Extract the [X, Y] coordinate from the center of the cell holding the provided text.  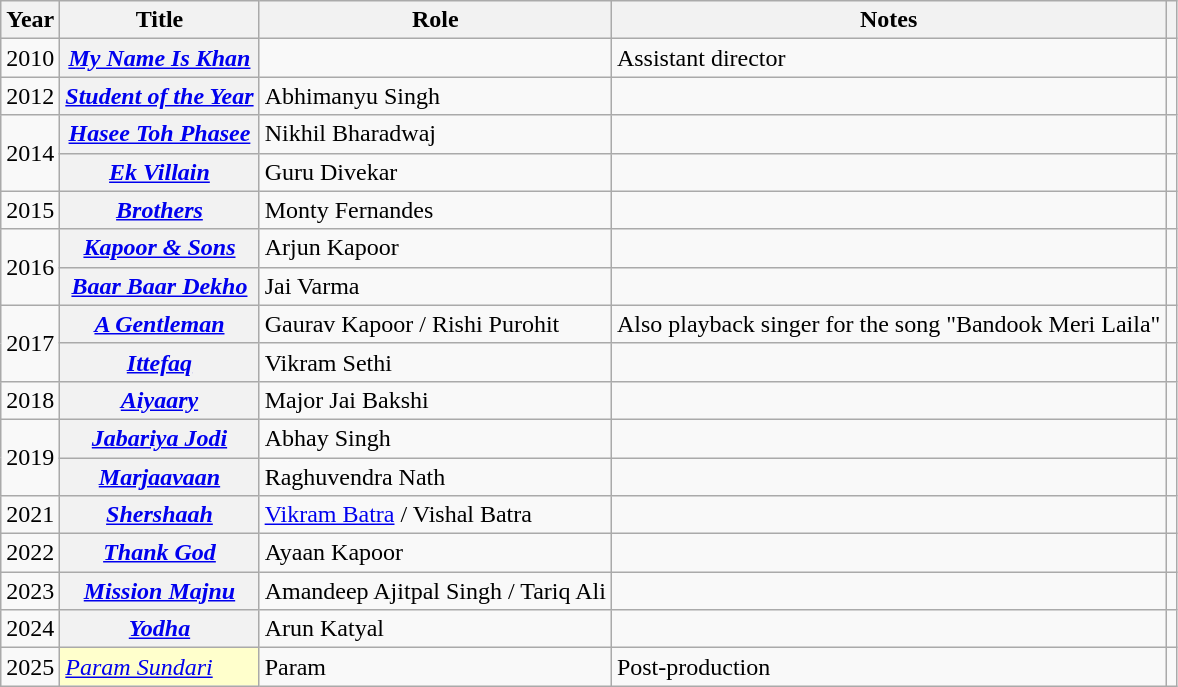
2022 [30, 553]
Guru Divekar [435, 172]
Year [30, 20]
Vikram Sethi [435, 362]
Post-production [888, 667]
Also playback singer for the song "Bandook Meri Laila" [888, 324]
Yodha [160, 629]
2019 [30, 457]
Notes [888, 20]
Param Sundari [160, 667]
2024 [30, 629]
A Gentleman [160, 324]
Abhay Singh [435, 438]
Ittefaq [160, 362]
Title [160, 20]
Thank God [160, 553]
Aiyaary [160, 400]
Jai Varma [435, 286]
2016 [30, 267]
2025 [30, 667]
2021 [30, 515]
Jabariya Jodi [160, 438]
Param [435, 667]
Brothers [160, 210]
Marjaavaan [160, 477]
Hasee Toh Phasee [160, 134]
Arun Katyal [435, 629]
2010 [30, 58]
2012 [30, 96]
Kapoor & Sons [160, 248]
Role [435, 20]
Abhimanyu Singh [435, 96]
My Name Is Khan [160, 58]
Monty Fernandes [435, 210]
Major Jai Bakshi [435, 400]
Gaurav Kapoor / Rishi Purohit [435, 324]
Arjun Kapoor [435, 248]
Assistant director [888, 58]
Ayaan Kapoor [435, 553]
Raghuvendra Nath [435, 477]
Nikhil Bharadwaj [435, 134]
Ek Villain [160, 172]
Mission Majnu [160, 591]
Baar Baar Dekho [160, 286]
Student of the Year [160, 96]
2014 [30, 153]
Amandeep Ajitpal Singh / Tariq Ali [435, 591]
2017 [30, 343]
Shershaah [160, 515]
2018 [30, 400]
2023 [30, 591]
2015 [30, 210]
Vikram Batra / Vishal Batra [435, 515]
